Scan for the cell matching the given text and deliver its (x, y) coordinate at center. 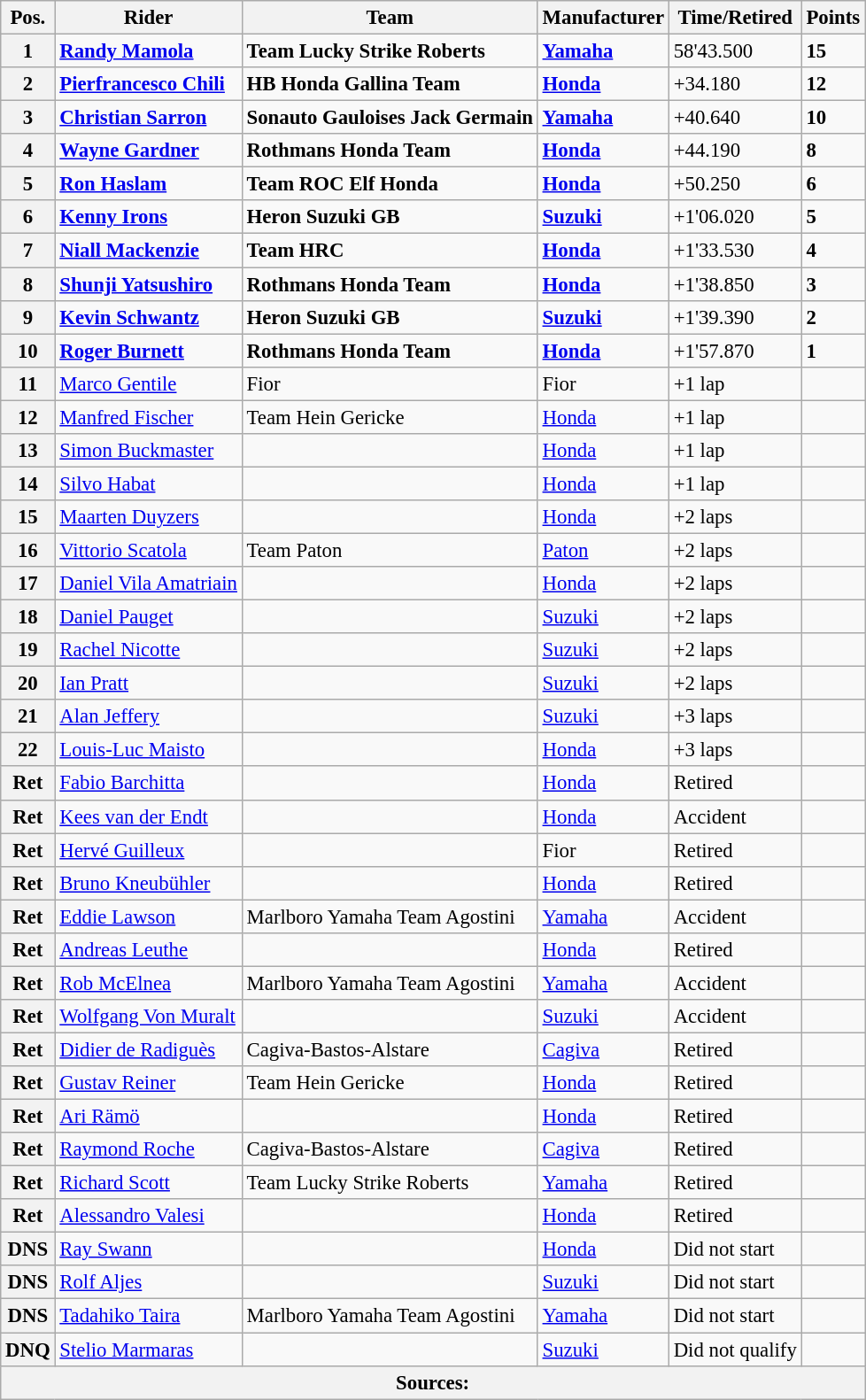
Wolfgang Von Muralt (149, 1017)
Richard Scott (149, 1183)
Randy Mamola (149, 51)
11 (28, 383)
Did not qualify (735, 1350)
17 (28, 584)
Vittorio Scatola (149, 550)
Team HRC (390, 251)
14 (28, 483)
+1'06.020 (735, 217)
+1'39.390 (735, 317)
18 (28, 617)
7 (28, 251)
Rob McElnea (149, 983)
58'43.500 (735, 51)
Kees van der Endt (149, 816)
HB Honda Gallina Team (390, 84)
+34.180 (735, 84)
Louis-Luc Maisto (149, 750)
Simon Buckmaster (149, 451)
Ray Swann (149, 1249)
Time/Retired (735, 18)
+40.640 (735, 118)
+1'33.530 (735, 251)
Daniel Pauget (149, 617)
Rolf Aljes (149, 1283)
Gustav Reiner (149, 1083)
DNQ (28, 1350)
13 (28, 451)
Kevin Schwantz (149, 317)
Paton (603, 550)
19 (28, 650)
Didier de Radiguès (149, 1049)
Kenny Irons (149, 217)
Silvo Habat (149, 483)
Fabio Barchitta (149, 784)
Andreas Leuthe (149, 950)
Niall Mackenzie (149, 251)
Rachel Nicotte (149, 650)
Bruno Kneubühler (149, 883)
Eddie Lawson (149, 917)
22 (28, 750)
Manfred Fischer (149, 417)
Sources: (433, 1382)
Team Paton (390, 550)
Tadahiko Taira (149, 1316)
16 (28, 550)
Team ROC Elf Honda (390, 184)
+50.250 (735, 184)
Ian Pratt (149, 684)
Team (390, 18)
20 (28, 684)
Alan Jeffery (149, 716)
Ron Haslam (149, 184)
+44.190 (735, 151)
Wayne Gardner (149, 151)
Daniel Vila Amatriain (149, 584)
Points (832, 18)
Marco Gentile (149, 383)
Roger Burnett (149, 351)
Rider (149, 18)
21 (28, 716)
Pierfrancesco Chili (149, 84)
Shunji Yatsushiro (149, 284)
Raymond Roche (149, 1149)
+1'57.870 (735, 351)
9 (28, 317)
Ari Rämö (149, 1117)
+1'38.850 (735, 284)
Sonauto Gauloises Jack Germain (390, 118)
Maarten Duyzers (149, 517)
Hervé Guilleux (149, 850)
Alessandro Valesi (149, 1216)
Pos. (28, 18)
Christian Sarron (149, 118)
Manufacturer (603, 18)
Stelio Marmaras (149, 1350)
